Identify which cell holds the provided text, then report its [x, y] central coordinate. 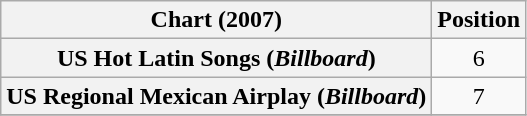
6 [479, 58]
US Regional Mexican Airplay (Billboard) [216, 96]
US Hot Latin Songs (Billboard) [216, 58]
Position [479, 20]
7 [479, 96]
Chart (2007) [216, 20]
